Determine the (x, y) coordinate at the center of the cell enclosing the given text.  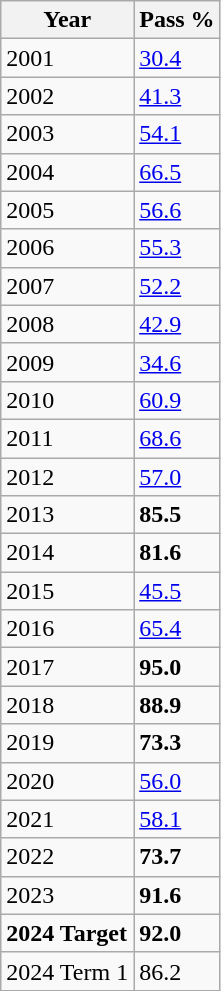
2021 (68, 819)
2020 (68, 781)
2023 (68, 895)
73.7 (177, 857)
56.6 (177, 210)
2006 (68, 248)
73.3 (177, 743)
2004 (68, 172)
52.2 (177, 286)
2013 (68, 515)
58.1 (177, 819)
2024 Target (68, 933)
Pass % (177, 20)
2015 (68, 591)
41.3 (177, 96)
88.9 (177, 705)
55.3 (177, 248)
2012 (68, 477)
65.4 (177, 629)
81.6 (177, 553)
56.0 (177, 781)
Year (68, 20)
30.4 (177, 58)
2014 (68, 553)
2018 (68, 705)
68.6 (177, 438)
57.0 (177, 477)
42.9 (177, 324)
2019 (68, 743)
91.6 (177, 895)
2001 (68, 58)
34.6 (177, 362)
95.0 (177, 667)
60.9 (177, 400)
2009 (68, 362)
2007 (68, 286)
2003 (68, 134)
2016 (68, 629)
2002 (68, 96)
2008 (68, 324)
86.2 (177, 971)
2022 (68, 857)
2005 (68, 210)
45.5 (177, 591)
92.0 (177, 933)
85.5 (177, 515)
2017 (68, 667)
2011 (68, 438)
54.1 (177, 134)
66.5 (177, 172)
2024 Term 1 (68, 971)
2010 (68, 400)
